Find where the given text appears and provide that cell's center as [x, y] coordinate. 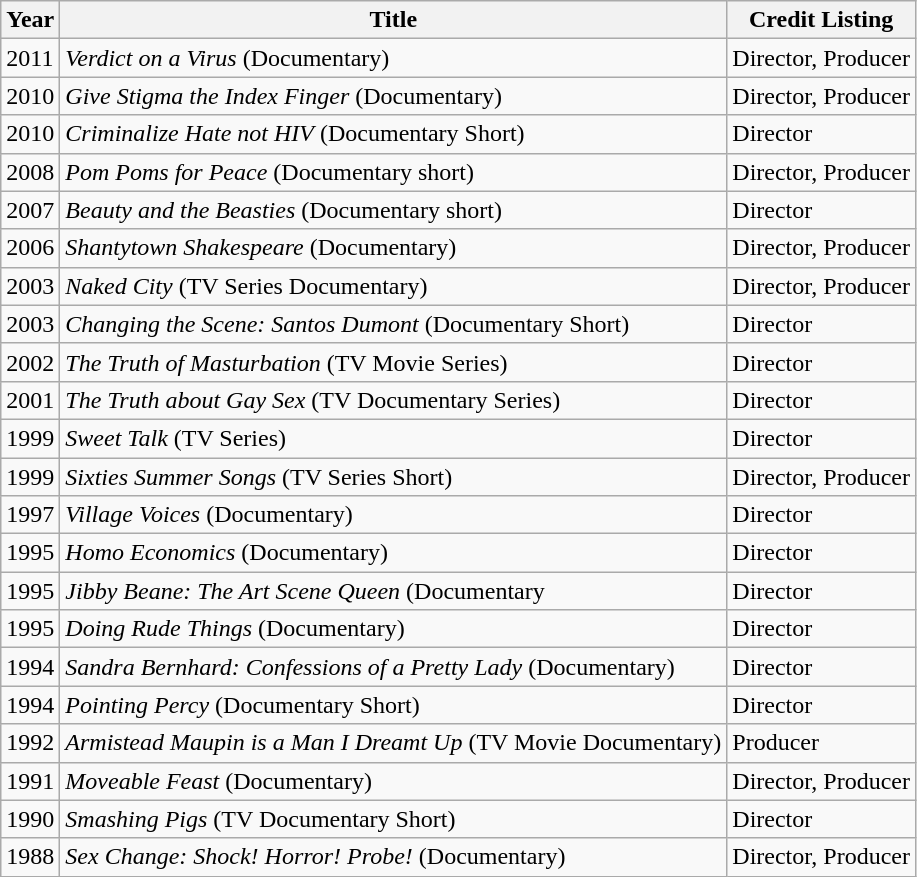
Village Voices (Documentary) [394, 515]
Pointing Percy (Documentary Short) [394, 705]
1988 [30, 857]
The Truth about Gay Sex (TV Documentary Series) [394, 400]
Sex Change: Shock! Horror! Probe! (Documentary) [394, 857]
Pom Poms for Peace (Documentary short) [394, 172]
Sweet Talk (TV Series) [394, 438]
Jibby Beane: The Art Scene Queen (Documentary [394, 591]
2008 [30, 172]
Beauty and the Beasties (Documentary short) [394, 210]
The Truth of Masturbation (TV Movie Series) [394, 362]
2007 [30, 210]
Sandra Bernhard: Confessions of a Pretty Lady (Documentary) [394, 667]
1992 [30, 743]
Credit Listing [822, 20]
1990 [30, 819]
Producer [822, 743]
Criminalize Hate not HIV (Documentary Short) [394, 134]
Armistead Maupin is a Man I Dreamt Up (TV Movie Documentary) [394, 743]
Naked City (TV Series Documentary) [394, 286]
Doing Rude Things (Documentary) [394, 629]
1997 [30, 515]
Sixties Summer Songs (TV Series Short) [394, 477]
2001 [30, 400]
Moveable Feast (Documentary) [394, 781]
1991 [30, 781]
Smashing Pigs (TV Documentary Short) [394, 819]
2006 [30, 248]
Give Stigma the Index Finger (Documentary) [394, 96]
Changing the Scene: Santos Dumont (Documentary Short) [394, 324]
Shantytown Shakespeare (Documentary) [394, 248]
Year [30, 20]
Verdict on a Virus (Documentary) [394, 58]
Homo Economics (Documentary) [394, 553]
2002 [30, 362]
Title [394, 20]
2011 [30, 58]
